Output the (x, y) coordinate of the center of the cell containing the given text.  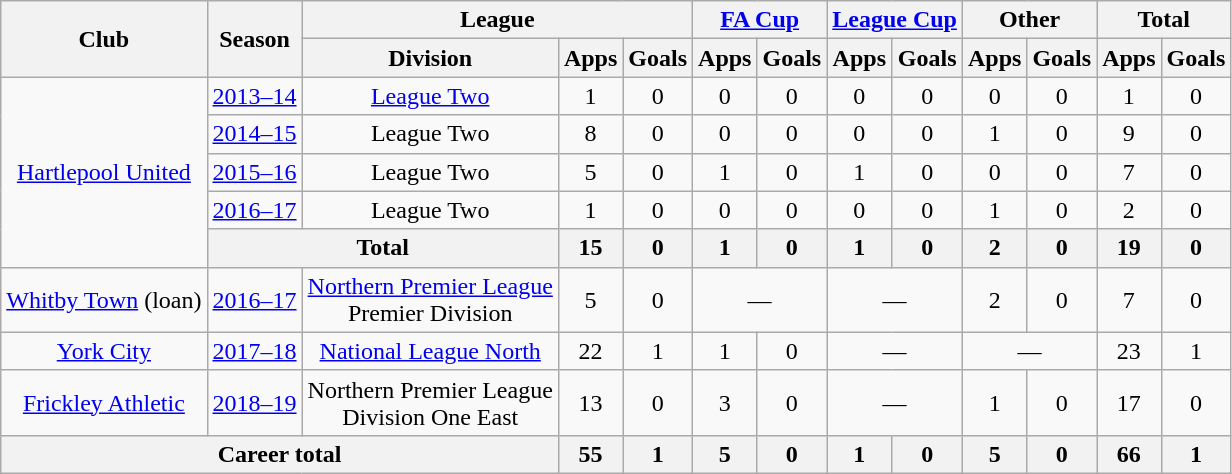
FA Cup (760, 20)
2015–16 (254, 172)
2018–19 (254, 402)
13 (590, 402)
9 (1129, 134)
3 (725, 402)
Hartlepool United (104, 172)
Career total (280, 454)
2017–18 (254, 351)
Season (254, 39)
Whitby Town (loan) (104, 300)
Club (104, 39)
Other (1029, 20)
York City (104, 351)
23 (1129, 351)
Frickley Athletic (104, 402)
22 (590, 351)
National League North (430, 351)
66 (1129, 454)
2014–15 (254, 134)
55 (590, 454)
League (497, 20)
Northern Premier LeagueDivision One East (430, 402)
Division (430, 58)
8 (590, 134)
17 (1129, 402)
2013–14 (254, 96)
Northern Premier LeaguePremier Division (430, 300)
19 (1129, 248)
League Cup (895, 20)
15 (590, 248)
